Output the (X, Y) coordinate of the center of the cell containing the given text.  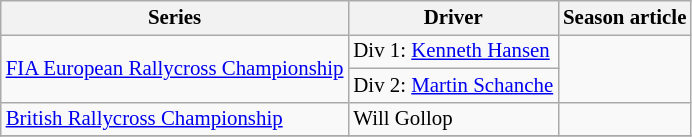
FIA European Rallycross Championship (175, 68)
Div 2: Martin Schanche (453, 85)
British Rallycross Championship (175, 119)
Will Gollop (453, 119)
Driver (453, 18)
Series (175, 18)
Season article (624, 18)
Div 1: Kenneth Hansen (453, 51)
